Find where the given text appears and provide that cell's center as (X, Y) coordinate. 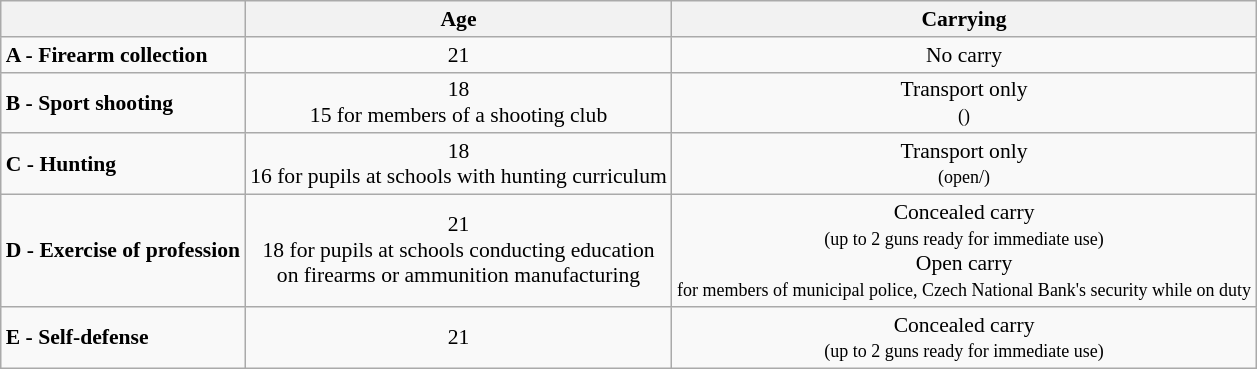
1816 for pupils at schools with hunting curriculum (458, 164)
1815 for members of a shooting club (458, 102)
2118 for pupils at schools conducting education on firearms or ammunition manufacturing (458, 251)
A - Firearm collection (123, 55)
Concealed carry (up to 2 guns ready for immediate use)Open carry for members of municipal police, Czech National Bank's security while on duty (964, 251)
Carrying (964, 19)
Concealed carry (up to 2 guns ready for immediate use) (964, 338)
B - Sport shooting (123, 102)
Transport only (open/) (964, 164)
E - Self-defense (123, 338)
C - Hunting (123, 164)
Age (458, 19)
No carry (964, 55)
D - Exercise of profession (123, 251)
Transport only () (964, 102)
